Find where the given text appears and provide that cell's center as [x, y] coordinate. 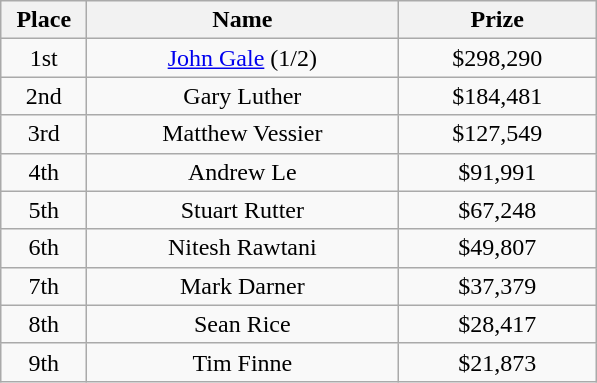
Andrew Le [242, 172]
5th [44, 210]
$28,417 [498, 324]
Mark Darner [242, 286]
$37,379 [498, 286]
$298,290 [498, 58]
2nd [44, 96]
John Gale (1/2) [242, 58]
3rd [44, 134]
Sean Rice [242, 324]
$184,481 [498, 96]
Tim Finne [242, 362]
$91,991 [498, 172]
Gary Luther [242, 96]
4th [44, 172]
8th [44, 324]
7th [44, 286]
6th [44, 248]
$21,873 [498, 362]
$127,549 [498, 134]
Matthew Vessier [242, 134]
Prize [498, 20]
Nitesh Rawtani [242, 248]
$67,248 [498, 210]
Place [44, 20]
Name [242, 20]
9th [44, 362]
1st [44, 58]
$49,807 [498, 248]
Stuart Rutter [242, 210]
